Capture the cell that displays the provided text and extract its [X, Y] central coordinate. 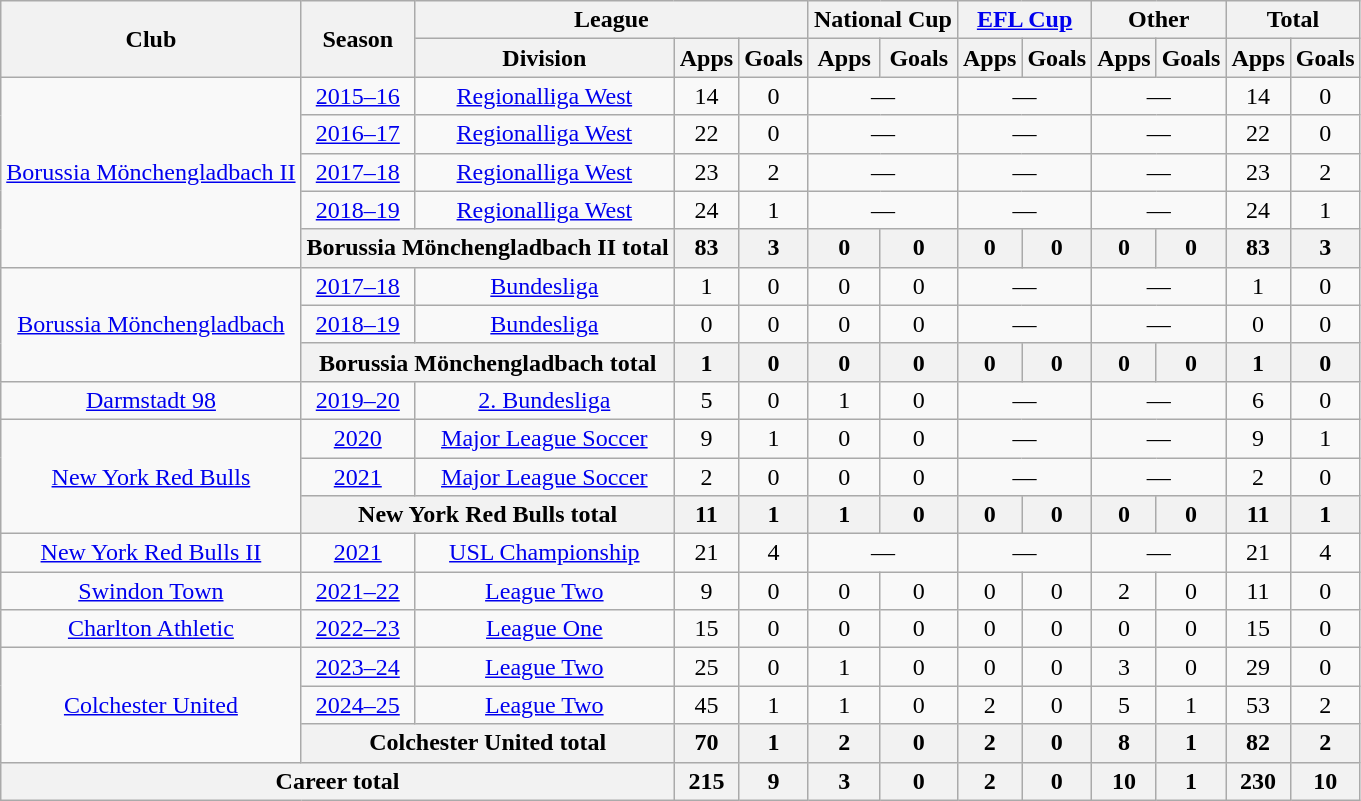
2020 [358, 438]
82 [1258, 743]
6 [1258, 400]
45 [706, 705]
29 [1258, 667]
Club [151, 39]
2024–25 [358, 705]
215 [706, 781]
230 [1258, 781]
Borussia Mönchengladbach II total [488, 248]
Borussia Mönchengladbach total [488, 362]
New York Red Bulls total [488, 515]
League [611, 20]
Division [544, 58]
2016–17 [358, 134]
53 [1258, 705]
Borussia Mönchengladbach II [151, 172]
USL Championship [544, 553]
Career total [338, 781]
Total [1293, 20]
2023–24 [358, 667]
2022–23 [358, 629]
New York Red Bulls [151, 476]
EFL Cup [1024, 20]
Swindon Town [151, 591]
2019–20 [358, 400]
National Cup [882, 20]
2. Bundesliga [544, 400]
25 [706, 667]
Charlton Athletic [151, 629]
League One [544, 629]
Colchester United total [488, 743]
8 [1124, 743]
Colchester United [151, 705]
Other [1159, 20]
Darmstadt 98 [151, 400]
Borussia Mönchengladbach [151, 324]
Season [358, 39]
2021–22 [358, 591]
70 [706, 743]
2015–16 [358, 96]
New York Red Bulls II [151, 553]
